Provide the (X, Y) coordinate of the cell's center where the given text is located.  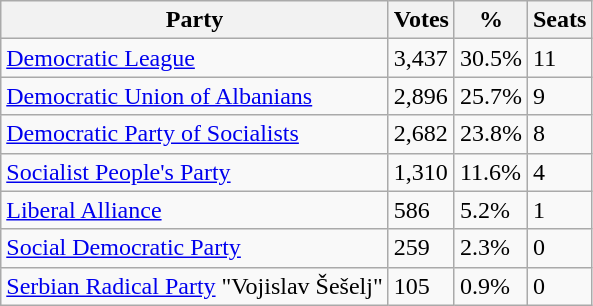
Democratic League (194, 58)
105 (421, 286)
Seats (559, 20)
Democratic Union of Albanians (194, 96)
2.3% (490, 248)
11.6% (490, 172)
% (490, 20)
Party (194, 20)
1 (559, 210)
0.9% (490, 286)
5.2% (490, 210)
30.5% (490, 58)
259 (421, 248)
8 (559, 134)
23.8% (490, 134)
Liberal Alliance (194, 210)
2,682 (421, 134)
3,437 (421, 58)
4 (559, 172)
586 (421, 210)
Serbian Radical Party "Vojislav Šešelj" (194, 286)
Social Democratic Party (194, 248)
Democratic Party of Socialists (194, 134)
1,310 (421, 172)
9 (559, 96)
Socialist People's Party (194, 172)
11 (559, 58)
25.7% (490, 96)
2,896 (421, 96)
Votes (421, 20)
